For the text-containing cell, return its midpoint in (x, y) coordinate format. 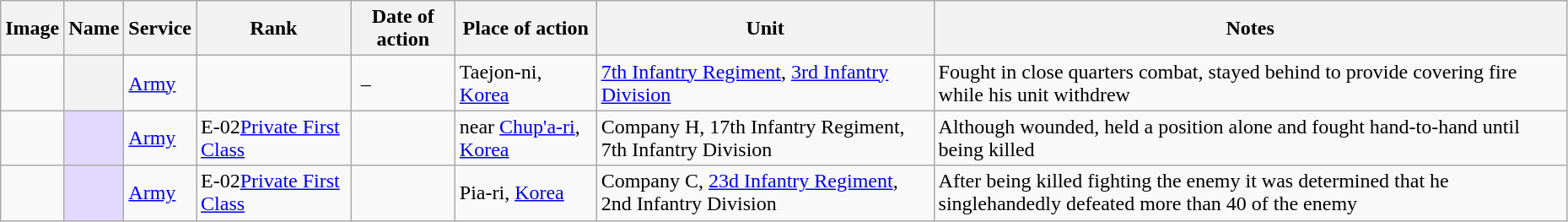
Service (160, 29)
– (403, 83)
Rank (274, 29)
Although wounded, held a position alone and fought hand-to-hand until being killed (1250, 138)
Date of action (403, 29)
7th Infantry Regiment, 3rd Infantry Division (765, 83)
Place of action (525, 29)
Taejon-ni, Korea (525, 83)
After being killed fighting the enemy it was determined that he singlehandedly defeated more than 40 of the enemy (1250, 192)
near Chup'a-ri, Korea (525, 138)
Image (32, 29)
Pia-ri, Korea (525, 192)
Fought in close quarters combat, stayed behind to provide covering fire while his unit withdrew (1250, 83)
Name (94, 29)
Company H, 17th Infantry Regiment, 7th Infantry Division (765, 138)
Unit (765, 29)
Company C, 23d Infantry Regiment, 2nd Infantry Division (765, 192)
Notes (1250, 29)
